Search for the cell housing the specified text and yield its [x, y] center coordinate. 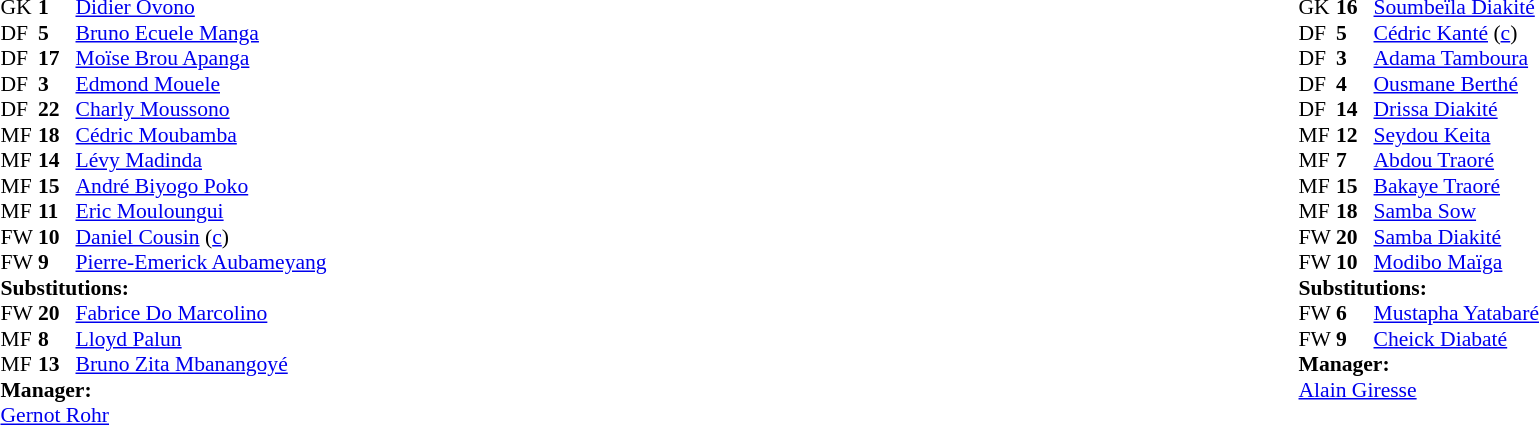
Modibo Maïga [1456, 263]
13 [57, 365]
7 [1355, 161]
André Biyogo Poko [202, 186]
Alain Giresse [1419, 390]
Moïse Brou Apanga [202, 59]
Samba Sow [1456, 211]
Eric Mouloungui [202, 211]
Bruno Zita Mbanangoyé [202, 365]
11 [57, 211]
Mustapha Yatabaré [1456, 313]
Pierre-Emerick Aubameyang [202, 263]
Daniel Cousin (c) [202, 237]
Fabrice Do Marcolino [202, 313]
Ousmane Berthé [1456, 84]
Adama Tamboura [1456, 59]
17 [57, 59]
Drissa Diakité [1456, 109]
Samba Diakité [1456, 237]
Bakaye Traoré [1456, 186]
Bruno Ecuele Manga [202, 33]
4 [1355, 84]
8 [57, 339]
Edmond Mouele [202, 84]
Cheick Diabaté [1456, 339]
Lloyd Palun [202, 339]
Cédric Kanté (c) [1456, 33]
12 [1355, 135]
Cédric Moubamba [202, 135]
6 [1355, 313]
Charly Moussono [202, 109]
Abdou Traoré [1456, 161]
22 [57, 109]
Seydou Keita [1456, 135]
Lévy Madinda [202, 161]
